Scan for the cell matching the given text and deliver its [x, y] coordinate at center. 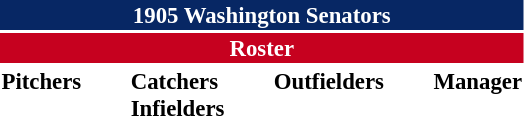
1905 Washington Senators [262, 15]
Roster [262, 48]
